Find where the given text appears and provide that cell's center as (x, y) coordinate. 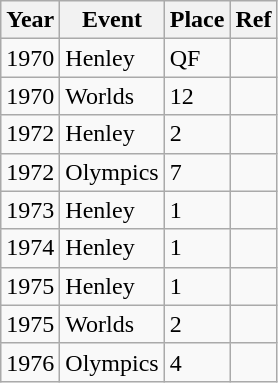
1976 (30, 362)
1973 (30, 210)
7 (197, 172)
Year (30, 20)
12 (197, 96)
4 (197, 362)
QF (197, 58)
Ref (254, 20)
Place (197, 20)
Event (112, 20)
1974 (30, 248)
